Identify which cell holds the provided text, then report its (x, y) central coordinate. 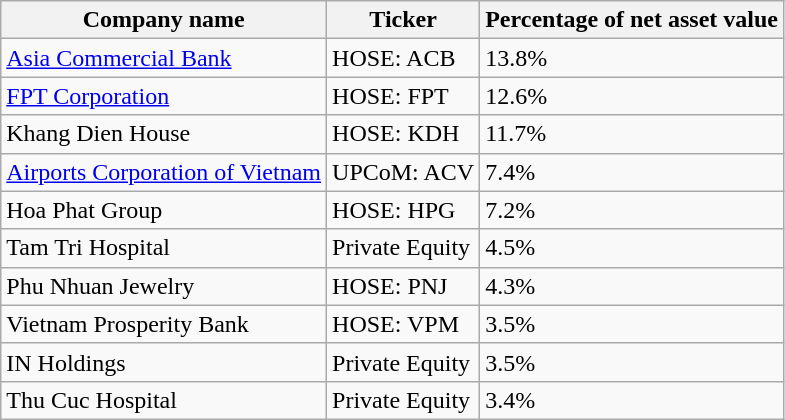
Thu Cuc Hospital (164, 400)
13.8% (632, 58)
HOSE: PNJ (404, 286)
Percentage of net asset value (632, 20)
HOSE: KDH (404, 134)
Tam Tri Hospital (164, 248)
4.3% (632, 286)
HOSE: HPG (404, 210)
11.7% (632, 134)
UPCoM: ACV (404, 172)
HOSE: VPM (404, 324)
Ticker (404, 20)
HOSE: FPT (404, 96)
12.6% (632, 96)
Khang Dien House (164, 134)
7.4% (632, 172)
Company name (164, 20)
Phu Nhuan Jewelry (164, 286)
FPT Corporation (164, 96)
Airports Corporation of Vietnam (164, 172)
Vietnam Prosperity Bank (164, 324)
3.4% (632, 400)
Hoa Phat Group (164, 210)
4.5% (632, 248)
HOSE: ACB (404, 58)
7.2% (632, 210)
Asia Commercial Bank (164, 58)
IN Holdings (164, 362)
